Return [X, Y] of the center of cell containing provided text 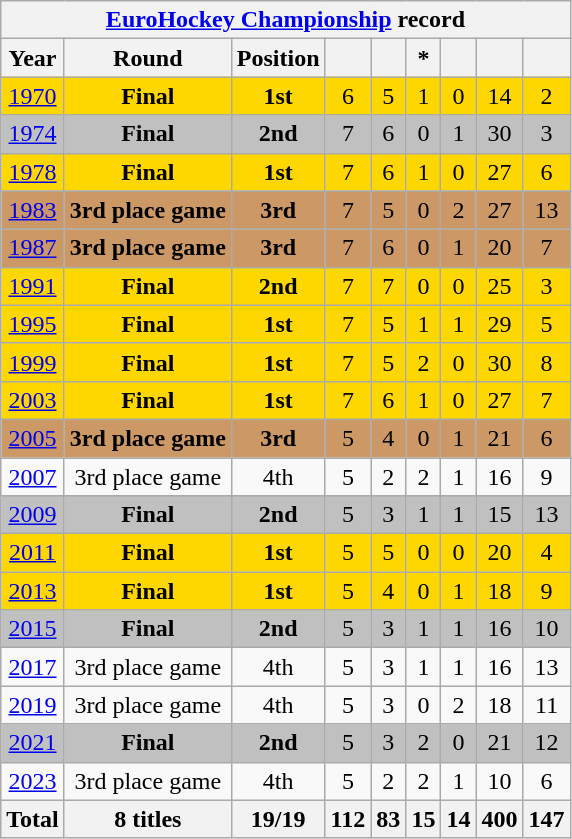
1995 [33, 324]
112 [348, 819]
25 [500, 286]
2005 [33, 438]
Position [278, 58]
1978 [33, 172]
2015 [33, 629]
19/19 [278, 819]
1999 [33, 362]
1970 [33, 96]
8 titles [148, 819]
2019 [33, 705]
2009 [33, 515]
2011 [33, 553]
2003 [33, 400]
400 [500, 819]
8 [546, 362]
1987 [33, 248]
2007 [33, 477]
12 [546, 743]
29 [500, 324]
2023 [33, 781]
2017 [33, 667]
147 [546, 819]
2021 [33, 743]
Year [33, 58]
EuroHockey Championship record [286, 20]
Round [148, 58]
2013 [33, 591]
* [424, 58]
83 [388, 819]
11 [546, 705]
1974 [33, 134]
Total [33, 819]
1983 [33, 210]
1991 [33, 286]
